Provide the (x, y) coordinate of the cell's center where the given text is located.  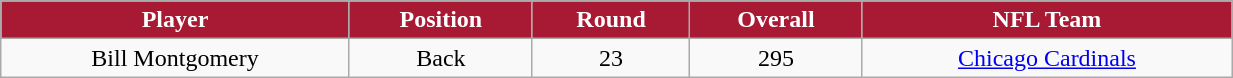
Overall (776, 20)
23 (610, 58)
NFL Team (1046, 20)
Player (176, 20)
Back (440, 58)
Chicago Cardinals (1046, 58)
295 (776, 58)
Round (610, 20)
Position (440, 20)
Bill Montgomery (176, 58)
